Scan for the cell matching the given text and deliver its [x, y] coordinate at center. 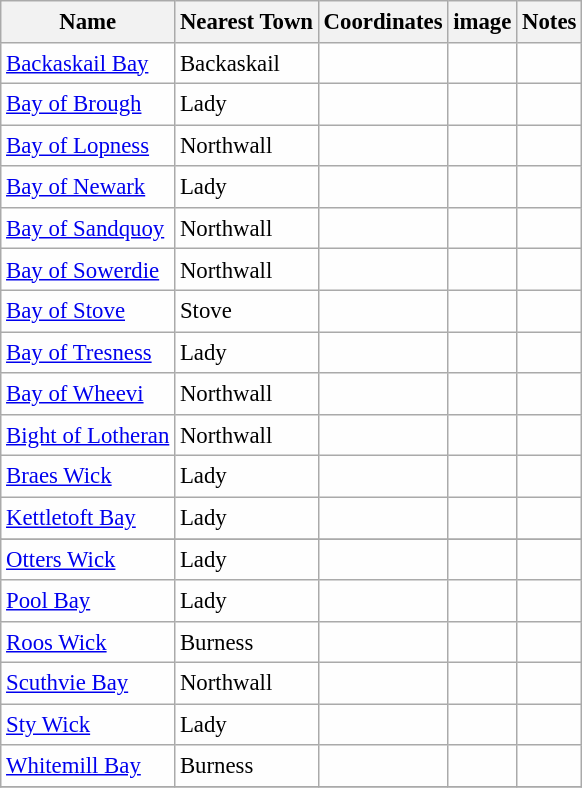
Braes Wick [88, 476]
Bay of Sowerdie [88, 270]
Roos Wick [88, 642]
Bay of Tresness [88, 352]
Name [88, 22]
Backaskail [247, 62]
Otters Wick [88, 560]
Coordinates [383, 22]
Bight of Lotheran [88, 436]
Bay of Lopness [88, 146]
Nearest Town [247, 22]
Kettletoft Bay [88, 518]
Bay of Sandquoy [88, 228]
Whitemill Bay [88, 766]
Pool Bay [88, 600]
Bay of Stove [88, 312]
image [482, 22]
Scuthvie Bay [88, 684]
Bay of Newark [88, 186]
Bay of Brough [88, 104]
Backaskail Bay [88, 62]
Bay of Wheevi [88, 394]
Notes [550, 22]
Stove [247, 312]
Sty Wick [88, 724]
